Search for the cell housing the specified text and yield its (X, Y) center coordinate. 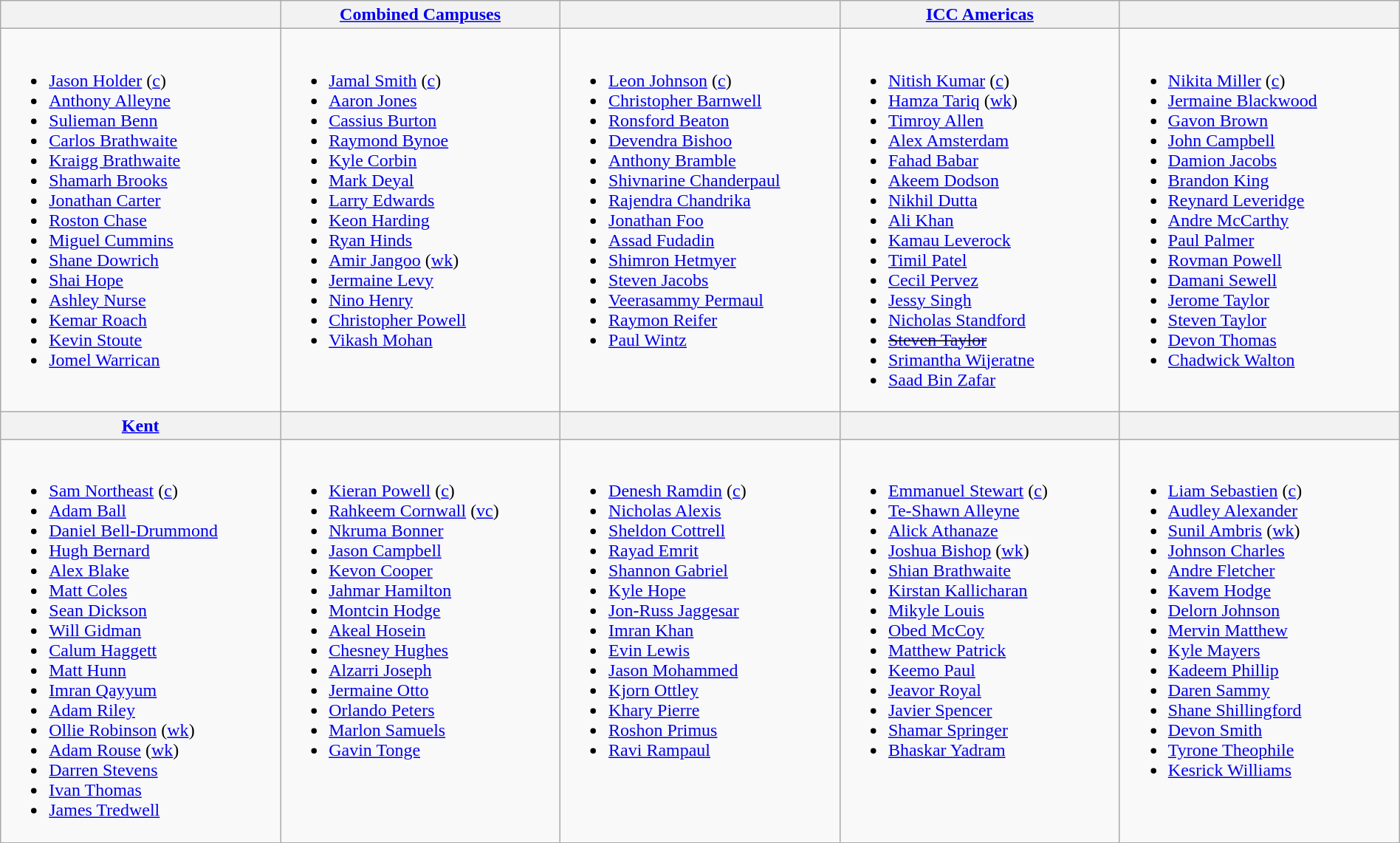
Combined Campuses (421, 15)
Kent (140, 426)
ICC Americas (979, 15)
